Determine the [X, Y] coordinate at the center of the cell enclosing the given text.  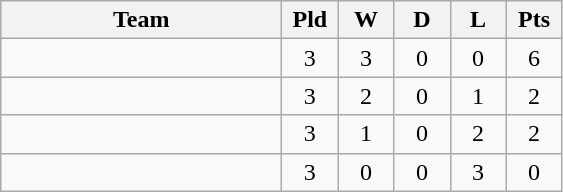
L [478, 20]
W [366, 20]
Pts [534, 20]
D [422, 20]
Pld [310, 20]
6 [534, 58]
Team [142, 20]
